Find where the given text appears and provide that cell's center as [x, y] coordinate. 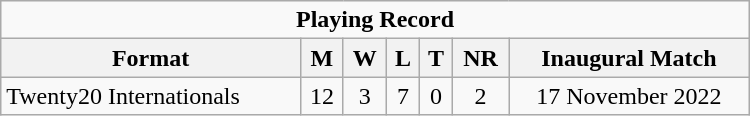
0 [436, 96]
2 [481, 96]
Inaugural Match [630, 58]
W [364, 58]
7 [402, 96]
NR [481, 58]
Format [151, 58]
Playing Record [375, 20]
L [402, 58]
12 [322, 96]
T [436, 58]
3 [364, 96]
M [322, 58]
Twenty20 Internationals [151, 96]
17 November 2022 [630, 96]
